Return the [X, Y] coordinate for the center point of the cell that contains the specified text.  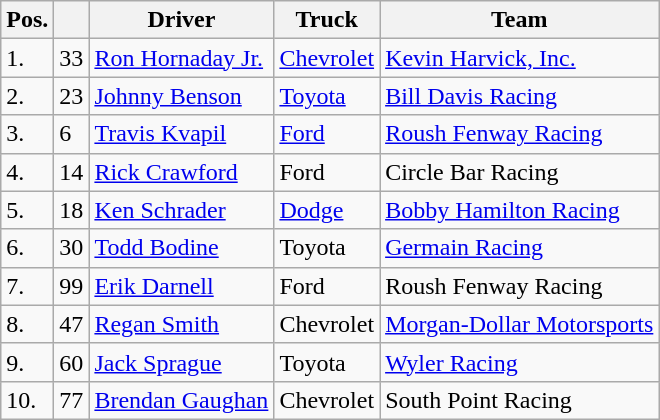
23 [72, 96]
South Point Racing [520, 400]
Wyler Racing [520, 362]
8. [28, 324]
Regan Smith [182, 324]
30 [72, 248]
3. [28, 134]
14 [72, 172]
33 [72, 58]
18 [72, 210]
6. [28, 248]
99 [72, 286]
Morgan-Dollar Motorsports [520, 324]
77 [72, 400]
6 [72, 134]
Bill Davis Racing [520, 96]
4. [28, 172]
Brendan Gaughan [182, 400]
Dodge [327, 210]
Bobby Hamilton Racing [520, 210]
7. [28, 286]
Ron Hornaday Jr. [182, 58]
Jack Sprague [182, 362]
Driver [182, 20]
Travis Kvapil [182, 134]
9. [28, 362]
1. [28, 58]
Truck [327, 20]
Ken Schrader [182, 210]
Circle Bar Racing [520, 172]
Rick Crawford [182, 172]
60 [72, 362]
Kevin Harvick, Inc. [520, 58]
Pos. [28, 20]
Team [520, 20]
10. [28, 400]
Germain Racing [520, 248]
Johnny Benson [182, 96]
2. [28, 96]
Erik Darnell [182, 286]
5. [28, 210]
Todd Bodine [182, 248]
47 [72, 324]
